Provide the (x, y) coordinate of the cell's center where the given text is located.  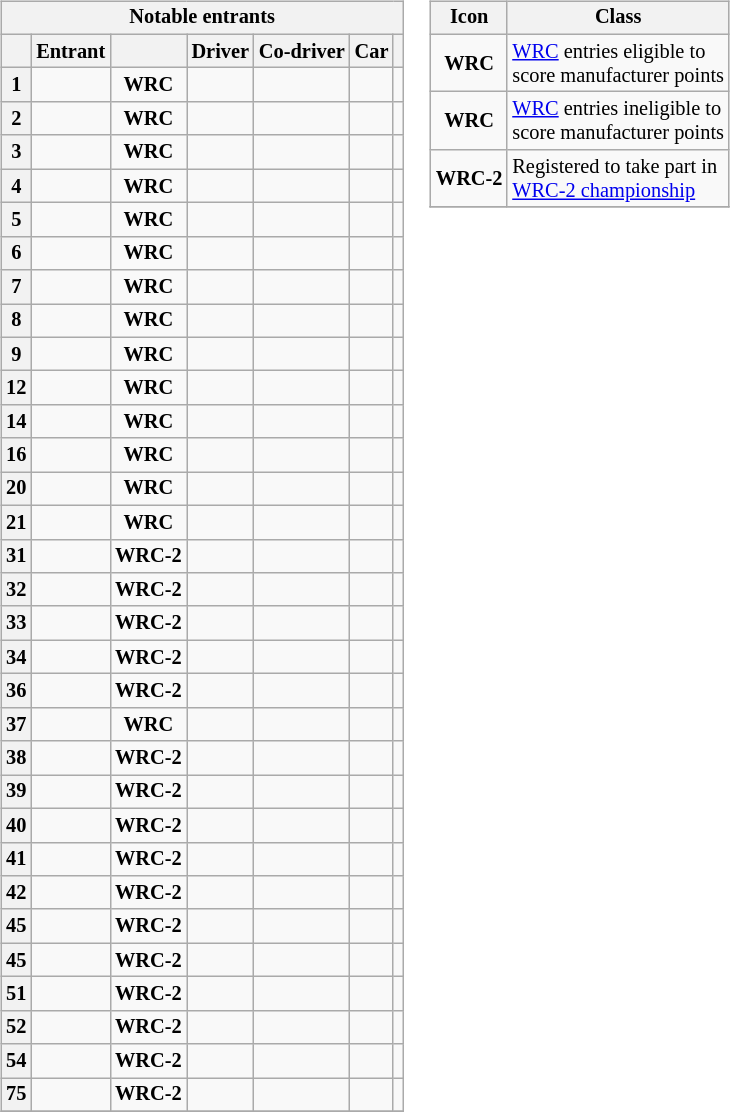
7 (16, 287)
Class (618, 18)
40 (16, 825)
WRC entries eligible toscore manufacturer points (618, 63)
42 (16, 893)
2 (16, 119)
54 (16, 1061)
5 (16, 220)
9 (16, 354)
36 (16, 691)
WRC entries ineligible toscore manufacturer points (618, 121)
33 (16, 623)
Icon (469, 18)
12 (16, 388)
52 (16, 1027)
21 (16, 522)
1 (16, 85)
14 (16, 422)
4 (16, 186)
3 (16, 152)
75 (16, 1095)
Entrant (70, 51)
Notable entrants (202, 18)
37 (16, 724)
Car (372, 51)
16 (16, 455)
Registered to take part inWRC-2 championship (618, 179)
20 (16, 489)
39 (16, 792)
41 (16, 859)
34 (16, 657)
8 (16, 321)
32 (16, 590)
38 (16, 758)
51 (16, 994)
31 (16, 556)
6 (16, 253)
Co-driver (302, 51)
Driver (220, 51)
